Provide the [x, y] coordinate of the cell's center where the given text is located.  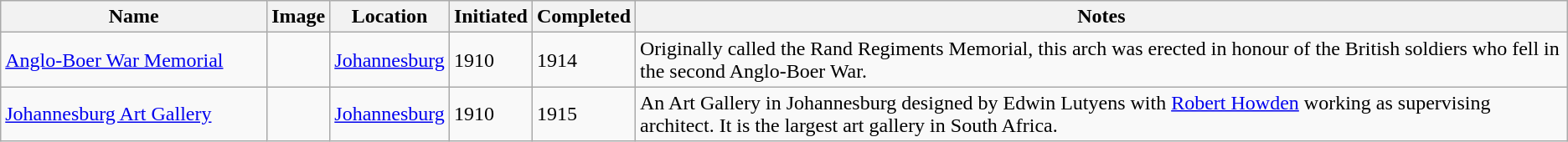
Johannesburg Art Gallery [134, 114]
Name [134, 17]
1914 [583, 60]
Notes [1102, 17]
Anglo-Boer War Memorial [134, 60]
Location [390, 17]
1915 [583, 114]
Initiated [491, 17]
Originally called the Rand Regiments Memorial, this arch was erected in honour of the British soldiers who fell in the second Anglo-Boer War. [1102, 60]
Image [298, 17]
Completed [583, 17]
